Locate the cell with the specified text and output its [x, y] center coordinate. 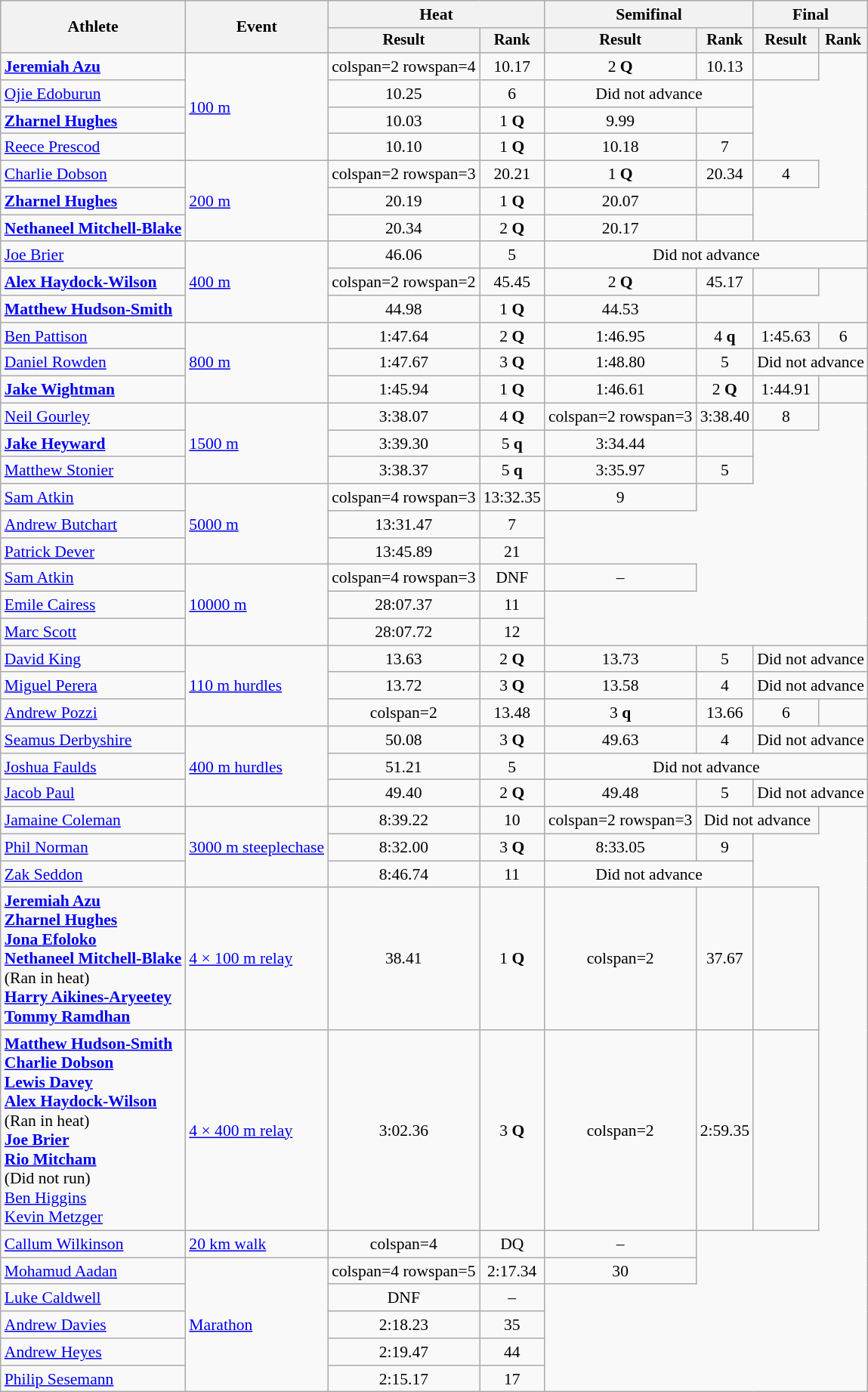
Jacob Paul [94, 793]
2:19.47 [403, 1352]
49.63 [621, 740]
44.98 [403, 309]
Jamaine Coleman [94, 821]
3:02.36 [403, 1131]
Alex Haydock-Wilson [94, 282]
Jake Heyward [94, 444]
10.25 [403, 94]
45.17 [724, 282]
28:07.72 [403, 633]
Patrick Dever [94, 552]
3:38.40 [724, 417]
400 m [257, 283]
8 [786, 417]
49.40 [403, 793]
28:07.37 [403, 605]
2:18.23 [403, 1325]
Marc Scott [94, 633]
Heat [437, 14]
3:39.30 [403, 444]
3000 m steeplechase [257, 848]
9.99 [621, 121]
Andrew Pozzi [94, 713]
Zak Seddon [94, 874]
30 [621, 1271]
20 km walk [257, 1245]
Seamus Derbyshire [94, 740]
13.72 [403, 686]
Semifinal [649, 14]
44.53 [621, 309]
Final [811, 14]
37.67 [724, 960]
12 [512, 633]
Event [257, 27]
Marathon [257, 1325]
49.48 [621, 793]
44 [512, 1352]
20.19 [403, 202]
10.03 [403, 121]
8:46.74 [403, 874]
1:47.67 [403, 363]
100 m [257, 107]
1:48.80 [621, 363]
8:39.22 [403, 821]
13.63 [403, 659]
4 Q [512, 417]
13.66 [724, 713]
Phil Norman [94, 848]
Jeremiah AzuZharnel HughesJona EfolokoNethaneel Mitchell-Blake(Ran in heat)Harry Aikines-AryeeteyTommy Ramdhan [94, 960]
10.18 [621, 147]
400 m hurdles [257, 766]
Matthew Stonier [94, 471]
Emile Cairess [94, 605]
3:34.44 [621, 444]
10.13 [724, 67]
Luke Caldwell [94, 1298]
20.17 [621, 228]
Joshua Faulds [94, 767]
1:47.64 [403, 336]
DQ [512, 1245]
Charlie Dobson [94, 175]
1:46.61 [621, 390]
38.41 [403, 960]
David King [94, 659]
1:45.63 [786, 336]
1:44.91 [786, 390]
50.08 [403, 740]
2:17.34 [512, 1271]
13.58 [621, 686]
2:59.35 [724, 1131]
35 [512, 1325]
Reece Prescod [94, 147]
Joe Brier [94, 255]
Ben Pattison [94, 336]
10 [512, 821]
3:38.07 [403, 417]
Andrew Davies [94, 1325]
Matthew Hudson-Smith [94, 309]
13.73 [621, 659]
13.48 [512, 713]
Jeremiah Azu [94, 67]
Matthew Hudson-SmithCharlie DobsonLewis DaveyAlex Haydock-Wilson(Ran in heat)Joe BrierRio Mitcham(Did not run)Ben HigginsKevin Metzger [94, 1131]
Nethaneel Mitchell-Blake [94, 228]
Callum Wilkinson [94, 1245]
4 q [724, 336]
4 × 400 m relay [257, 1131]
Andrew Butchart [94, 524]
1500 m [257, 444]
Mohamud Aadan [94, 1271]
21 [512, 552]
Andrew Heyes [94, 1352]
46.06 [403, 255]
Ojie Edoburun [94, 94]
colspan=4 rowspan=5 [403, 1271]
colspan=4 [403, 1245]
5000 m [257, 524]
Jake Wightman [94, 390]
4 × 100 m relay [257, 960]
13:45.89 [403, 552]
10.10 [403, 147]
200 m [257, 201]
110 m hurdles [257, 686]
colspan=2 rowspan=4 [403, 67]
Neil Gourley [94, 417]
8:32.00 [403, 848]
Athlete [94, 27]
1:45.94 [403, 390]
13:31.47 [403, 524]
800 m [257, 363]
20.07 [621, 202]
Miguel Perera [94, 686]
51.21 [403, 767]
45.45 [512, 282]
10000 m [257, 605]
20.21 [512, 175]
3:38.37 [403, 471]
1:46.95 [621, 336]
colspan=2 rowspan=2 [403, 282]
Daniel Rowden [94, 363]
3:35.97 [621, 471]
3 q [621, 713]
13:32.35 [512, 497]
8:33.05 [621, 848]
10.17 [512, 67]
